Scan for the cell matching the given text and deliver its (X, Y) coordinate at center. 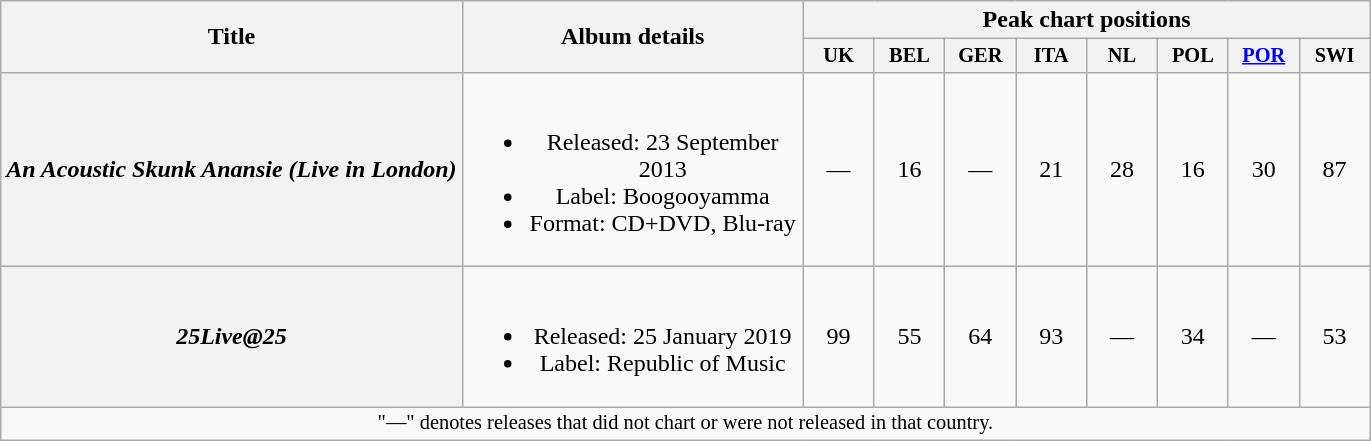
An Acoustic Skunk Anansie (Live in London) (232, 169)
87 (1334, 169)
25Live@25 (232, 337)
21 (1052, 169)
Title (232, 37)
93 (1052, 337)
64 (980, 337)
ITA (1052, 56)
POR (1264, 56)
BEL (910, 56)
34 (1192, 337)
55 (910, 337)
30 (1264, 169)
Peak chart positions (1086, 20)
UK (838, 56)
Album details (632, 37)
99 (838, 337)
SWI (1334, 56)
Released: 23 September 2013Label: BoogooyammaFormat: CD+DVD, Blu-ray (632, 169)
53 (1334, 337)
POL (1192, 56)
"—" denotes releases that did not chart or were not released in that country. (686, 424)
NL (1122, 56)
28 (1122, 169)
GER (980, 56)
Released: 25 January 2019Label: Republic of Music (632, 337)
